Provide the (X, Y) coordinate of the cell's center where the given text is located.  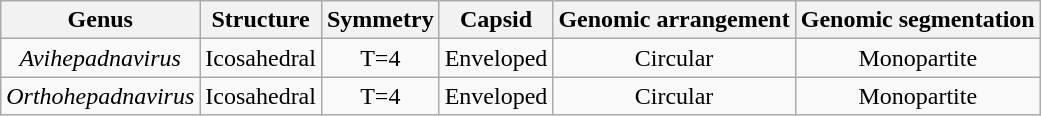
Genomic segmentation (918, 20)
Symmetry (380, 20)
Capsid (496, 20)
Avihepadnavirus (100, 58)
Genus (100, 20)
Structure (261, 20)
Genomic arrangement (674, 20)
Orthohepadnavirus (100, 96)
